Provide the (X, Y) coordinate of the cell's center where the given text is located.  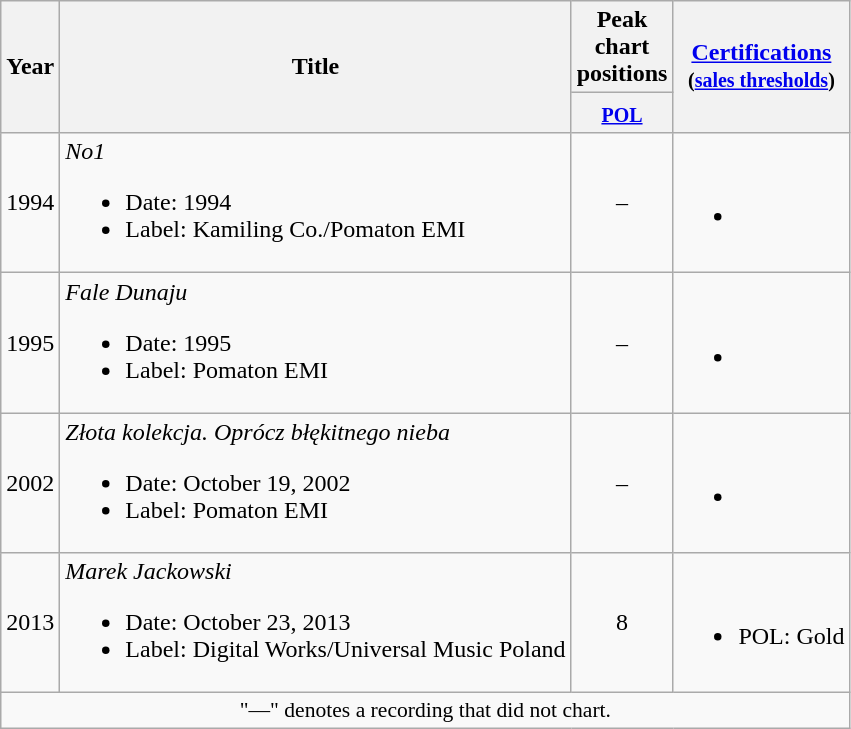
Fale DunajuDate: 1995Label: Pomaton EMI (316, 343)
2002 (30, 483)
"—" denotes a recording that did not chart. (426, 711)
POL: Gold (762, 623)
Certifications(sales thresholds) (762, 67)
Marek JackowskiDate: October 23, 2013Label: Digital Works/Universal Music Poland (316, 623)
1995 (30, 343)
Title (316, 67)
No1Date: 1994Label: Kamiling Co./Pomaton EMI (316, 203)
1994 (30, 203)
2013 (30, 623)
Peak chart positions (622, 47)
POL (622, 113)
Year (30, 67)
8 (622, 623)
Złota kolekcja. Oprócz błękitnego niebaDate: October 19, 2002Label: Pomaton EMI (316, 483)
